Return [X, Y] of the center of cell containing provided text 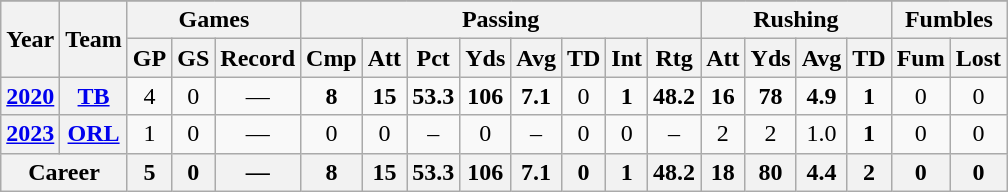
4 [149, 96]
Rtg [674, 58]
Team [94, 39]
Passing [501, 20]
TB [94, 96]
Career [64, 172]
5 [149, 172]
4.4 [822, 172]
16 [723, 96]
Record [258, 58]
Rushing [796, 20]
Cmp [332, 58]
Pct [434, 58]
4.9 [822, 96]
Games [214, 20]
Year [30, 39]
78 [770, 96]
GS [194, 58]
GP [149, 58]
Fum [920, 58]
80 [770, 172]
2023 [30, 134]
ORL [94, 134]
Lost [978, 58]
Fumbles [948, 20]
1.0 [822, 134]
Int [627, 58]
18 [723, 172]
2020 [30, 96]
